Return (X, Y) of the center of cell containing provided text 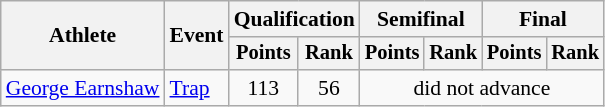
113 (264, 88)
56 (329, 88)
Semifinal (421, 19)
George Earnshaw (83, 88)
Final (543, 19)
Qualification (294, 19)
did not advance (482, 88)
Event (197, 36)
Athlete (83, 36)
Trap (197, 88)
